Search for the cell housing the specified text and yield its (X, Y) center coordinate. 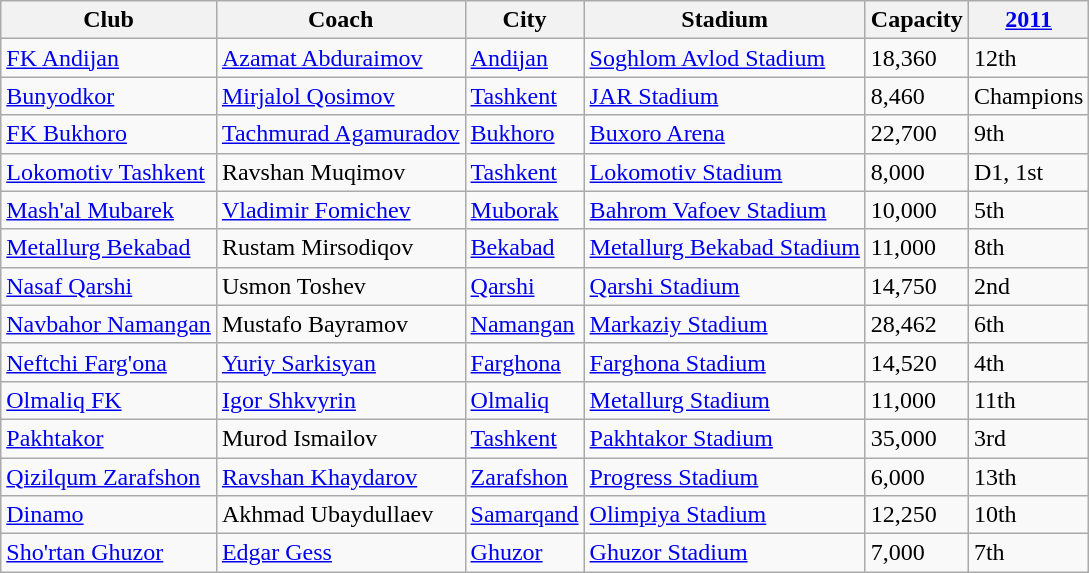
Igor Shkvyrin (340, 400)
Rustam Mirsodiqov (340, 248)
Qarshi Stadium (724, 286)
6th (1028, 324)
12th (1028, 58)
Pakhtakor Stadium (724, 438)
Farghona (524, 362)
Tachmurad Agamuradov (340, 134)
Nasaf Qarshi (109, 286)
Dinamo (109, 515)
Yuriy Sarkisyan (340, 362)
Vladimir Fomichev (340, 210)
Bahrom Vafoev Stadium (724, 210)
Ravshan Muqimov (340, 172)
City (524, 20)
Progress Stadium (724, 477)
Metallurg Bekabad (109, 248)
Lokomotiv Tashkent (109, 172)
Sho'rtan Ghuzor (109, 553)
Metallurg Bekabad Stadium (724, 248)
D1, 1st (1028, 172)
Andijan (524, 58)
Olmaliq FK (109, 400)
Mash'al Mubarek (109, 210)
Ghuzor (524, 553)
Samarqand (524, 515)
13th (1028, 477)
Edgar Gess (340, 553)
2011 (1028, 20)
Champions (1028, 96)
2nd (1028, 286)
Capacity (916, 20)
8,000 (916, 172)
Buxoro Arena (724, 134)
Olimpiya Stadium (724, 515)
Mirjalol Qosimov (340, 96)
Azamat Abduraimov (340, 58)
Soghlom Avlod Stadium (724, 58)
7th (1028, 553)
Usmon Toshev (340, 286)
Mustafo Bayramov (340, 324)
Neftchi Farg'ona (109, 362)
Qizilqum Zarafshon (109, 477)
Namangan (524, 324)
10th (1028, 515)
8,460 (916, 96)
Murod Ismailov (340, 438)
Ghuzor Stadium (724, 553)
6,000 (916, 477)
3rd (1028, 438)
JAR Stadium (724, 96)
8th (1028, 248)
12,250 (916, 515)
Bukhoro (524, 134)
35,000 (916, 438)
10,000 (916, 210)
Olmaliq (524, 400)
Pakhtakor (109, 438)
Muborak (524, 210)
Navbahor Namangan (109, 324)
Farghona Stadium (724, 362)
18,360 (916, 58)
9th (1028, 134)
Markaziy Stadium (724, 324)
Bunyodkor (109, 96)
Zarafshon (524, 477)
FK Andijan (109, 58)
Lokomotiv Stadium (724, 172)
Ravshan Khaydarov (340, 477)
FK Bukhoro (109, 134)
Stadium (724, 20)
22,700 (916, 134)
Bekabad (524, 248)
4th (1028, 362)
14,750 (916, 286)
Qarshi (524, 286)
11th (1028, 400)
Akhmad Ubaydullaev (340, 515)
14,520 (916, 362)
7,000 (916, 553)
Metallurg Stadium (724, 400)
5th (1028, 210)
28,462 (916, 324)
Club (109, 20)
Coach (340, 20)
